For the text-containing cell, return its midpoint in [X, Y] coordinate format. 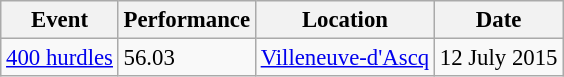
400 hurdles [60, 58]
Location [344, 20]
56.03 [186, 58]
Villeneuve-d'Ascq [344, 58]
Date [498, 20]
Event [60, 20]
Performance [186, 20]
12 July 2015 [498, 58]
